Determine the [X, Y] coordinate at the center of the cell enclosing the given text.  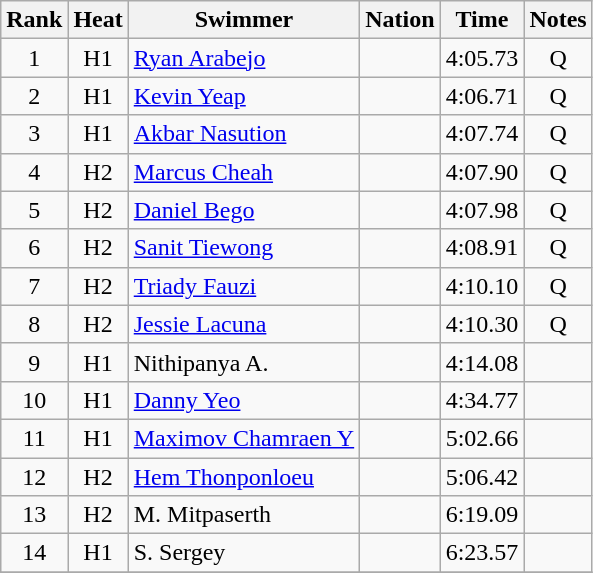
8 [34, 324]
5:06.42 [482, 477]
12 [34, 477]
Heat [98, 20]
Triady Fauzi [244, 286]
7 [34, 286]
4:34.77 [482, 400]
Rank [34, 20]
4 [34, 172]
4:07.74 [482, 134]
13 [34, 515]
6:23.57 [482, 553]
4:10.10 [482, 286]
9 [34, 362]
10 [34, 400]
Nithipanya A. [244, 362]
Maximov Chamraen Y [244, 438]
4:07.90 [482, 172]
4:08.91 [482, 248]
4:07.98 [482, 210]
Jessie Lacuna [244, 324]
4:06.71 [482, 96]
Swimmer [244, 20]
5 [34, 210]
4:14.08 [482, 362]
Daniel Bego [244, 210]
Time [482, 20]
11 [34, 438]
4:05.73 [482, 58]
2 [34, 96]
6 [34, 248]
Sanit Tiewong [244, 248]
Notes [558, 20]
Akbar Nasution [244, 134]
14 [34, 553]
Ryan Arabejo [244, 58]
5:02.66 [482, 438]
6:19.09 [482, 515]
Hem Thonponloeu [244, 477]
3 [34, 134]
Nation [400, 20]
1 [34, 58]
Danny Yeo [244, 400]
Kevin Yeap [244, 96]
S. Sergey [244, 553]
M. Mitpaserth [244, 515]
Marcus Cheah [244, 172]
4:10.30 [482, 324]
